For the text-containing cell, return its midpoint in (x, y) coordinate format. 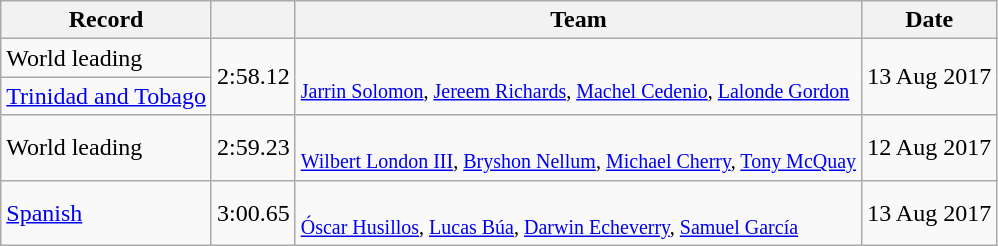
2:58.12 (253, 77)
Jarrin Solomon, Jereem Richards, Machel Cedenio, Lalonde Gordon (578, 77)
Date (930, 20)
Spanish (106, 212)
Óscar Husillos, Lucas Búa, Darwin Echeverry, Samuel García (578, 212)
3:00.65 (253, 212)
2:59.23 (253, 148)
Team (578, 20)
Wilbert London III, Bryshon Nellum, Michael Cherry, Tony McQuay (578, 148)
Trinidad and Tobago (106, 96)
12 Aug 2017 (930, 148)
Record (106, 20)
